For the text-containing cell, return its midpoint in [X, Y] coordinate format. 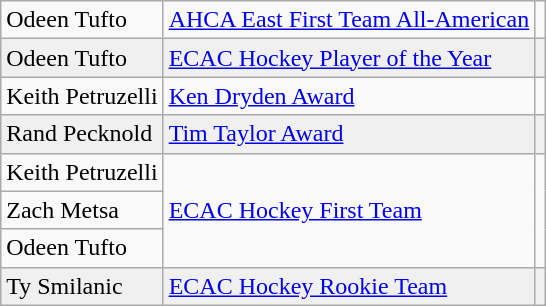
Ken Dryden Award [349, 96]
ECAC Hockey Player of the Year [349, 58]
ECAC Hockey First Team [349, 210]
ECAC Hockey Rookie Team [349, 286]
Ty Smilanic [82, 286]
Zach Metsa [82, 210]
AHCA East First Team All-American [349, 20]
Tim Taylor Award [349, 134]
Rand Pecknold [82, 134]
